Return [x, y] of the center of cell containing provided text 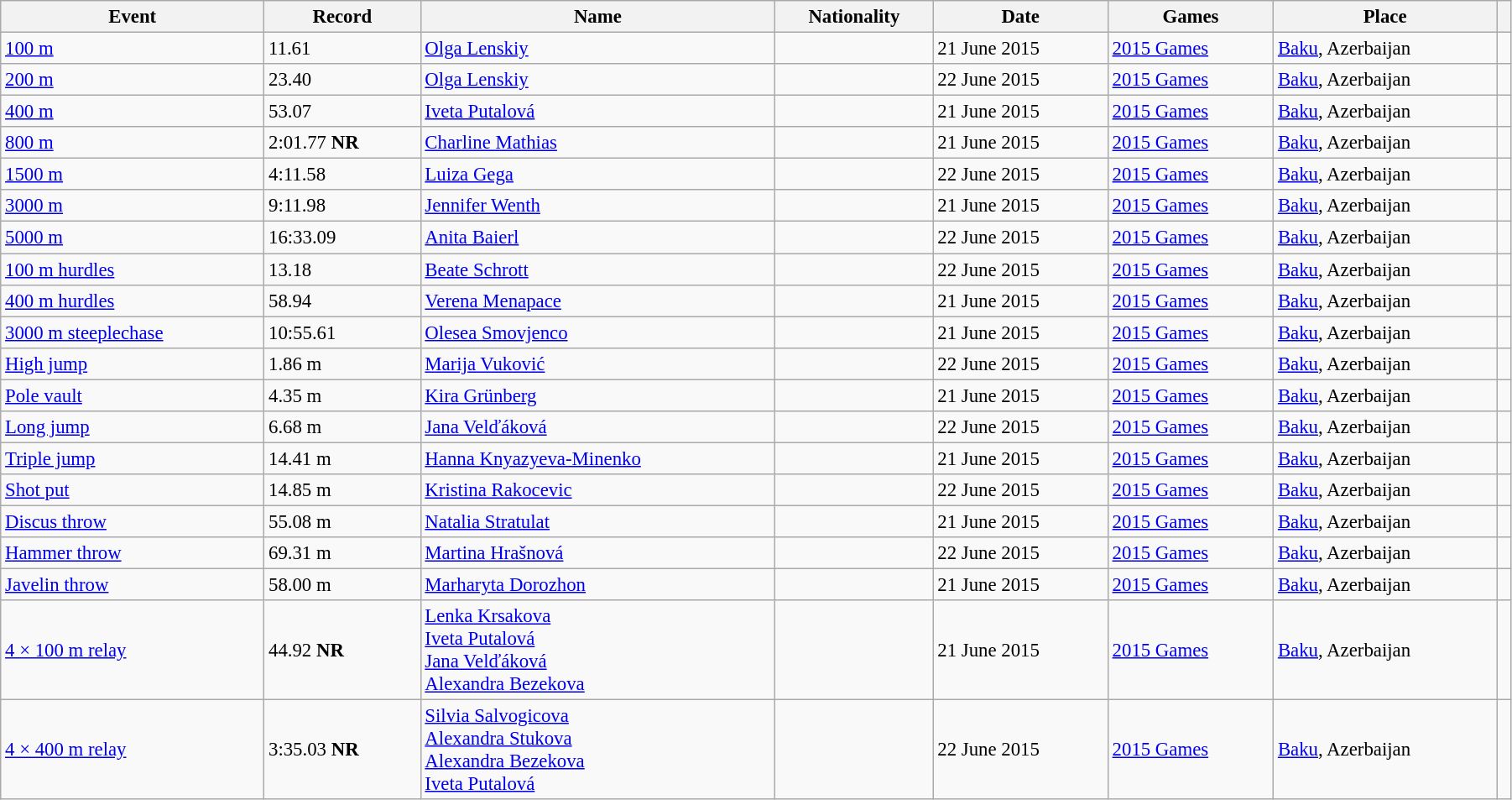
Javelin throw [133, 585]
Nationality [854, 17]
16:33.09 [342, 238]
Martina Hrašnová [597, 553]
13.18 [342, 269]
Long jump [133, 427]
Event [133, 17]
Triple jump [133, 458]
69.31 m [342, 553]
5000 m [133, 238]
14.41 m [342, 458]
Name [597, 17]
Natalia Stratulat [597, 521]
Anita Baierl [597, 238]
1.86 m [342, 363]
Discus throw [133, 521]
2:01.77 NR [342, 143]
Kira Grünberg [597, 395]
Iveta Putalová [597, 112]
11.61 [342, 49]
3000 m steeplechase [133, 332]
Marija Vuković [597, 363]
Shot put [133, 490]
Hammer throw [133, 553]
Pole vault [133, 395]
Charline Mathias [597, 143]
Jennifer Wenth [597, 206]
100 m [133, 49]
Place [1385, 17]
200 m [133, 80]
4 × 100 m relay [133, 650]
Kristina Rakocevic [597, 490]
Luiza Gega [597, 175]
58.00 m [342, 585]
4:11.58 [342, 175]
53.07 [342, 112]
800 m [133, 143]
58.94 [342, 301]
3:35.03 NR [342, 750]
Silvia SalvogicovaAlexandra StukovaAlexandra BezekovaIveta Putalová [597, 750]
14.85 m [342, 490]
400 m [133, 112]
6.68 m [342, 427]
9:11.98 [342, 206]
High jump [133, 363]
Jana Velďáková [597, 427]
Marharyta Dorozhon [597, 585]
100 m hurdles [133, 269]
10:55.61 [342, 332]
3000 m [133, 206]
4 × 400 m relay [133, 750]
55.08 m [342, 521]
Verena Menapace [597, 301]
Beate Schrott [597, 269]
Record [342, 17]
Hanna Knyazyeva-Minenko [597, 458]
44.92 NR [342, 650]
400 m hurdles [133, 301]
Games [1190, 17]
4.35 m [342, 395]
Lenka KrsakovaIveta PutalováJana VelďákováAlexandra Bezekova [597, 650]
Date [1020, 17]
Olesea Smovjenco [597, 332]
23.40 [342, 80]
1500 m [133, 175]
